Output the (X, Y) coordinate of the center of the cell containing the given text.  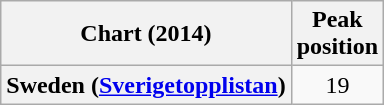
19 (337, 85)
Peakposition (337, 34)
Chart (2014) (146, 34)
Sweden (Sverigetopplistan) (146, 85)
